Scan for the cell matching the given text and deliver its [x, y] coordinate at center. 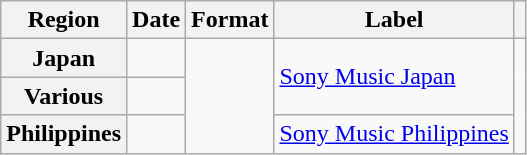
Region [64, 20]
Sony Music Japan [394, 77]
Label [394, 20]
Format [230, 20]
Various [64, 96]
Sony Music Philippines [394, 134]
Philippines [64, 134]
Date [156, 20]
Japan [64, 58]
